Return the (X, Y) coordinate for the center point of the cell that contains the specified text.  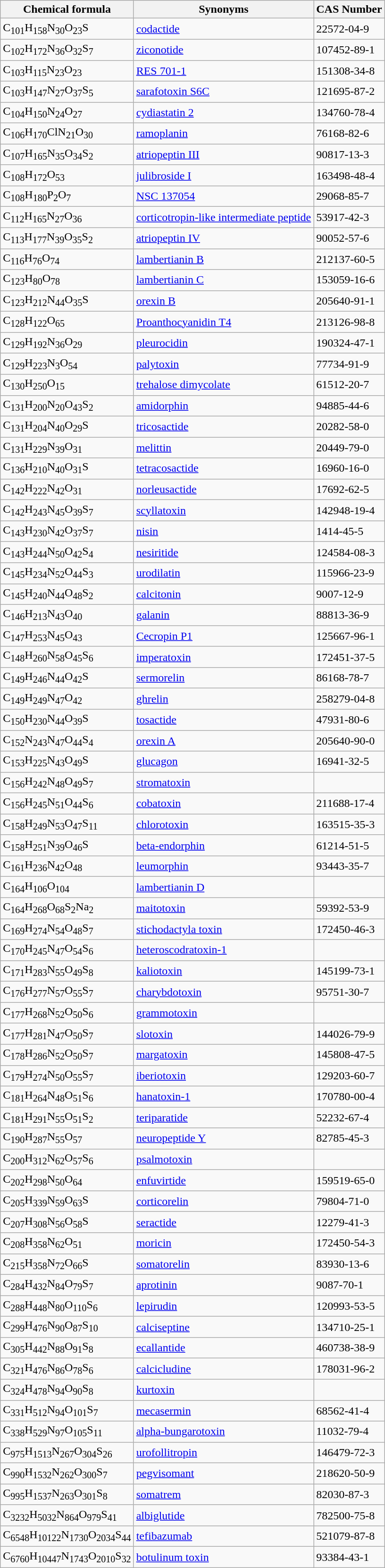
172451-37-5 (349, 657)
145199-73-1 (349, 971)
C112H165N27O36 (67, 217)
134710-25-1 (349, 1327)
82785-45-3 (349, 1138)
C136H210N40O31S (67, 468)
C181H291N55O51S2 (67, 1118)
C107H165N35O34S2 (67, 154)
tosactide (224, 720)
C106H170ClN21O30 (67, 134)
C176H277N57O55S7 (67, 992)
chlorotoxin (224, 824)
C145H240N44O48S2 (67, 594)
53917-42-3 (349, 217)
enfuvirtide (224, 1180)
codactide (224, 29)
heteroscodratoxin-1 (224, 950)
stromatoxin (224, 782)
maitotoxin (224, 908)
amidorphin (224, 406)
teriparatide (224, 1118)
trehalose dimycolate (224, 385)
C108H180P2O7 (67, 196)
C158H251N39O46S (67, 845)
C150H230N44O39S (67, 720)
C202H298N50O64 (67, 1180)
107452-89-1 (349, 50)
julibroside I (224, 175)
C338H529N97O105S11 (67, 1432)
urofollitropin (224, 1452)
782500-75-8 (349, 1515)
144026-79-9 (349, 1034)
C161H236N42O48 (67, 866)
Proanthocyanidin T4 (224, 322)
C205H339N59O63S (67, 1201)
C190H287N55O57 (67, 1138)
C123H80O78 (67, 280)
C179H274N50O55S7 (67, 1076)
178031-96-2 (349, 1369)
9007-12-9 (349, 594)
52232-67-4 (349, 1118)
20449-79-0 (349, 448)
C147H253N45O43 (67, 636)
17692-62-5 (349, 489)
C113H177N39O35S2 (67, 238)
C200H312N62O57S6 (67, 1159)
77734-91-9 (349, 364)
16941-32-5 (349, 762)
C975H1513N267O304S26 (67, 1452)
115966-23-9 (349, 573)
galanin (224, 615)
kaliotoxin (224, 971)
ecallantide (224, 1348)
C143H244N50O42S4 (67, 552)
C288H448N80O110S6 (67, 1306)
C128H122O65 (67, 322)
C169H274N54O48S7 (67, 929)
NSC 137054 (224, 196)
botulinum toxin (224, 1557)
cydiastatin 2 (224, 112)
urodilatin (224, 573)
C145H234N52O44S3 (67, 573)
kurtoxin (224, 1390)
190324-47-1 (349, 343)
61214-51-5 (349, 845)
205640-91-1 (349, 301)
melittin (224, 448)
163515-35-3 (349, 824)
C164H106O104 (67, 887)
norleusactide (224, 489)
ghrelin (224, 699)
C215H358N72O66S (67, 1264)
C129H192N36O29 (67, 343)
CAS Number (349, 9)
iberiotoxin (224, 1076)
somatrem (224, 1494)
grammotoxin (224, 1013)
C143H230N42O37S7 (67, 531)
C130H250O15 (67, 385)
C148H260N58O45S6 (67, 657)
C123H212N44O35S (67, 301)
aprotinin (224, 1285)
153059-16-6 (349, 280)
C131H229N39O31 (67, 448)
C103H147N27O37S5 (67, 92)
120993-53-5 (349, 1306)
C171H283N55O49S8 (67, 971)
calciseptine (224, 1327)
Chemical formula (67, 9)
lambertianin C (224, 280)
C207H308N56O58S (67, 1222)
ramoplanin (224, 134)
C156H245N51O44S6 (67, 804)
C170H245N47O54S6 (67, 950)
C102H172N36O32S7 (67, 50)
tefibazumab (224, 1536)
C177H268N52O50S6 (67, 1013)
C142H243N45O39S7 (67, 510)
C321H476N86O78S6 (67, 1369)
205640-90-0 (349, 740)
scyllatoxin (224, 510)
pleurocidin (224, 343)
seractide (224, 1222)
93384-43-1 (349, 1557)
imperatoxin (224, 657)
C142H222N42O31 (67, 489)
94885-44-6 (349, 406)
460738-38-9 (349, 1348)
atriopeptin IV (224, 238)
C158H249N53O47S11 (67, 824)
beta-endorphin (224, 845)
neuropeptide Y (224, 1138)
172450-46-3 (349, 929)
C299H476N90O87S10 (67, 1327)
C6760H10447N1743O2010S32 (67, 1557)
1414-45-5 (349, 531)
218620-50-9 (349, 1474)
211688-17-4 (349, 804)
20282-58-0 (349, 426)
slotoxin (224, 1034)
90052-57-6 (349, 238)
C149H246N44O42S (67, 678)
76168-82-6 (349, 134)
C177H281N47O50S7 (67, 1034)
146479-72-3 (349, 1452)
212137-60-5 (349, 259)
C146H213N43O40 (67, 615)
134760-78-4 (349, 112)
RES 701-1 (224, 71)
Synonyms (224, 9)
charybdotoxin (224, 992)
C3232H5032N864O979S41 (67, 1515)
170780-00-4 (349, 1096)
88813-36-9 (349, 615)
calcitonin (224, 594)
61512-20-7 (349, 385)
cobatoxin (224, 804)
124584-08-3 (349, 552)
82030-87-3 (349, 1494)
47931-80-6 (349, 720)
margatoxin (224, 1055)
125667-96-1 (349, 636)
C149H249N47O42 (67, 699)
145808-47-5 (349, 1055)
corticotropin-like intermediate peptide (224, 217)
C153H225N43O49S (67, 762)
orexin A (224, 740)
sermorelin (224, 678)
C116H76O74 (67, 259)
C131H200N20O43S2 (67, 406)
leumorphin (224, 866)
C331H512N94O101S7 (67, 1411)
stichodactyla toxin (224, 929)
95751-30-7 (349, 992)
mecasermin (224, 1411)
C6548H10122N1730O2034S44 (67, 1536)
121695-87-2 (349, 92)
pegvisomant (224, 1474)
C104H150N24O27 (67, 112)
calcicludine (224, 1369)
ziconotide (224, 50)
orexin B (224, 301)
258279-04-8 (349, 699)
C284H432N84O79S7 (67, 1285)
C129H223N3O54 (67, 364)
lambertianin B (224, 259)
corticorelin (224, 1201)
tricosactide (224, 426)
C108H172O53 (67, 175)
psalmotoxin (224, 1159)
93443-35-7 (349, 866)
sarafotoxin S6C (224, 92)
521079-87-8 (349, 1536)
nisin (224, 531)
79804-71-0 (349, 1201)
moricin (224, 1243)
22572-04-9 (349, 29)
C164H268O68S2Na2 (67, 908)
palytoxin (224, 364)
C131H204N40O29S (67, 426)
atriopeptin III (224, 154)
90817-13-3 (349, 154)
C324H478N94O90S8 (67, 1390)
Cecropin P1 (224, 636)
C995H1537N263O301S8 (67, 1494)
glucagon (224, 762)
somatorelin (224, 1264)
C156H242N48O49S7 (67, 782)
tetracosactide (224, 468)
nesiritide (224, 552)
C152N243N47O44S4 (67, 740)
albiglutide (224, 1515)
C305H442N88O91S8 (67, 1348)
C181H264N48O51S6 (67, 1096)
83930-13-6 (349, 1264)
151308-34-8 (349, 71)
86168-78-7 (349, 678)
129203-60-7 (349, 1076)
16960-16-0 (349, 468)
172450-54-3 (349, 1243)
alpha-bungarotoxin (224, 1432)
C990H1532N262O300S7 (67, 1474)
C178H286N52O50S7 (67, 1055)
9087-70-1 (349, 1285)
68562-41-4 (349, 1411)
29068-85-7 (349, 196)
142948-19-4 (349, 510)
hanatoxin-1 (224, 1096)
C103H115N23O23 (67, 71)
159519-65-0 (349, 1180)
lepirudin (224, 1306)
lambertianin D (224, 887)
59392-53-9 (349, 908)
C101H158N30O23S (67, 29)
11032-79-4 (349, 1432)
213126-98-8 (349, 322)
12279-41-3 (349, 1222)
C208H358N62O51 (67, 1243)
163498-48-4 (349, 175)
